Provide the (X, Y) coordinate of the cell's center where the given text is located.  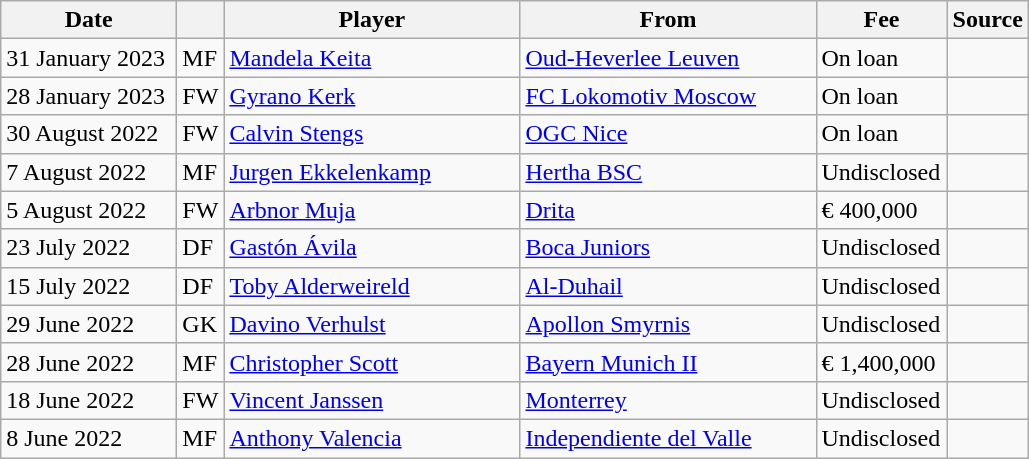
18 June 2022 (89, 400)
8 June 2022 (89, 438)
28 June 2022 (89, 362)
Toby Alderweireld (372, 286)
Anthony Valencia (372, 438)
Gastón Ávila (372, 248)
Fee (882, 20)
€ 1,400,000 (882, 362)
€ 400,000 (882, 210)
Calvin Stengs (372, 134)
Christopher Scott (372, 362)
23 July 2022 (89, 248)
28 January 2023 (89, 96)
OGC Nice (668, 134)
30 August 2022 (89, 134)
Source (988, 20)
Player (372, 20)
Date (89, 20)
Apollon Smyrnis (668, 324)
7 August 2022 (89, 172)
Boca Juniors (668, 248)
GK (200, 324)
5 August 2022 (89, 210)
Arbnor Muja (372, 210)
Oud-Heverlee Leuven (668, 58)
Jurgen Ekkelenkamp (372, 172)
Gyrano Kerk (372, 96)
Bayern Munich II (668, 362)
From (668, 20)
Drita (668, 210)
FC Lokomotiv Moscow (668, 96)
Vincent Janssen (372, 400)
29 June 2022 (89, 324)
Monterrey (668, 400)
Davino Verhulst (372, 324)
Independiente del Valle (668, 438)
Mandela Keita (372, 58)
15 July 2022 (89, 286)
31 January 2023 (89, 58)
Al-Duhail (668, 286)
Hertha BSC (668, 172)
